Detect which cell encompasses the target text, then output its (x, y) center coordinate. 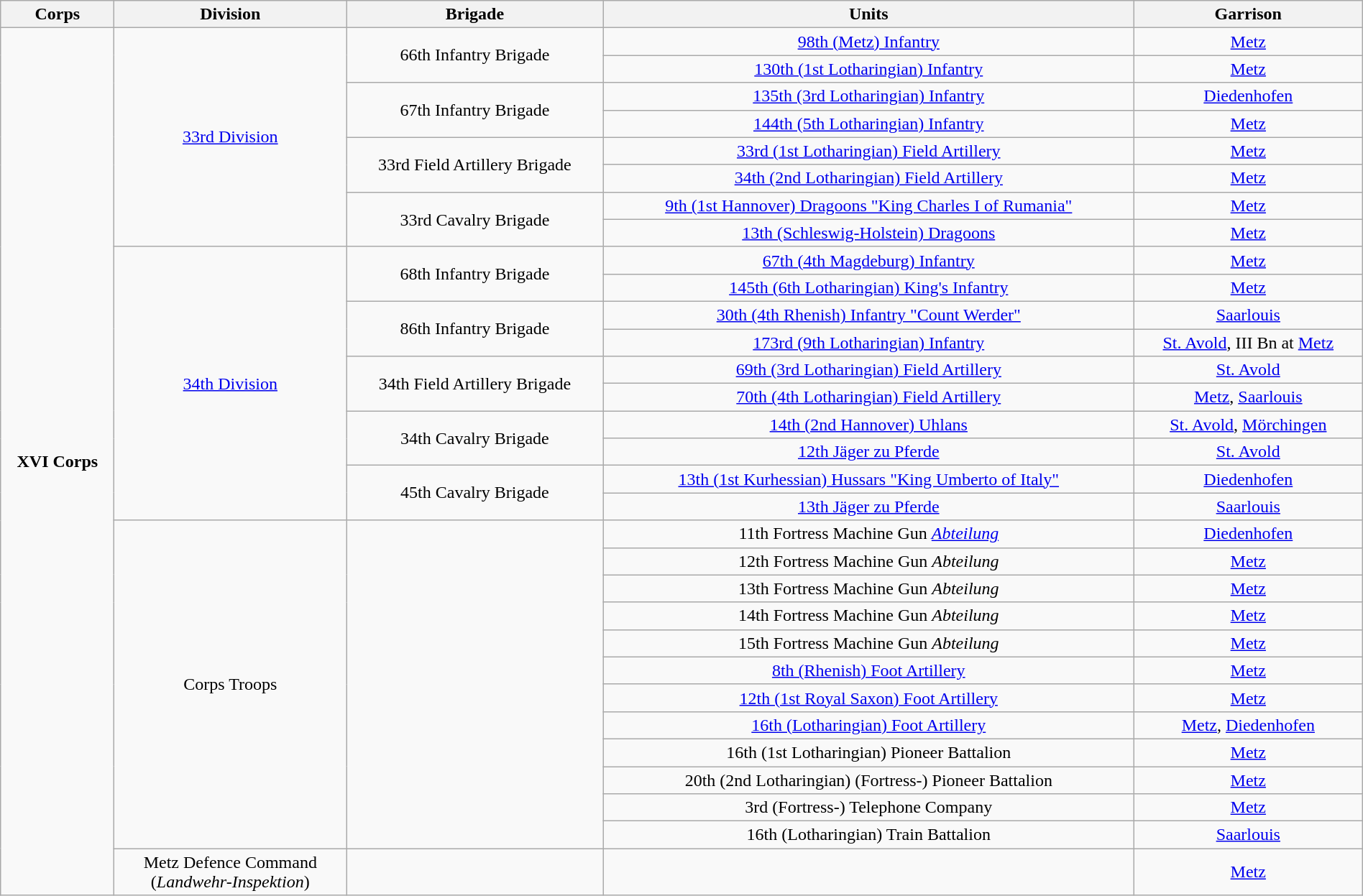
33rd Cavalry Brigade (475, 219)
13th (1st Kurhessian) Hussars "King Umberto of Italy" (868, 479)
86th Infantry Brigade (475, 328)
St. Avold, Mörchingen (1248, 425)
11th Fortress Machine Gun Abteilung (868, 534)
173rd (9th Lotharingian) Infantry (868, 343)
145th (6th Lotharingian) King's Infantry (868, 287)
66th Infantry Brigade (475, 55)
98th (Metz) Infantry (868, 42)
33rd (1st Lotharingian) Field Artillery (868, 151)
33rd Field Artillery Brigade (475, 165)
70th (4th Lotharingian) Field Artillery (868, 397)
15th Fortress Machine Gun Abteilung (868, 643)
Metz, Diedenhofen (1248, 725)
14th Fortress Machine Gun Abteilung (868, 616)
3rd (Fortress-) Telephone Company (868, 808)
Corps Troops (230, 684)
16th (1st Lotharingian) Pioneer Battalion (868, 752)
Metz, Saarlouis (1248, 397)
16th (Lotharingian) Train Battalion (868, 835)
30th (4th Rhenish) Infantry "Count Werder" (868, 315)
Units (868, 14)
13th (Schleswig-Holstein) Dragoons (868, 233)
16th (Lotharingian) Foot Artillery (868, 725)
34th Field Artillery Brigade (475, 384)
33rd Division (230, 137)
69th (3rd Lotharingian) Field Artillery (868, 370)
Brigade (475, 14)
13th Fortress Machine Gun Abteilung (868, 588)
67th (4th Magdeburg) Infantry (868, 260)
12th Jäger zu Pferde (868, 452)
14th (2nd Hannover) Uhlans (868, 425)
34th Cavalry Brigade (475, 438)
13th Jäger zu Pferde (868, 507)
XVI Corps (58, 461)
135th (3rd Lotharingian) Infantry (868, 96)
9th (1st Hannover) Dragoons "King Charles I of Rumania" (868, 205)
20th (2nd Lotharingian) (Fortress-) Pioneer Battalion (868, 780)
12th Fortress Machine Gun Abteilung (868, 561)
34th (2nd Lotharingian) Field Artillery (868, 178)
St. Avold, III Bn at Metz (1248, 343)
Garrison (1248, 14)
Metz Defence Command(Landwehr-Inspektion) (230, 872)
Division (230, 14)
12th (1st Royal Saxon) Foot Artillery (868, 698)
45th Cavalry Brigade (475, 493)
34th Division (230, 384)
8th (Rhenish) Foot Artillery (868, 670)
Corps (58, 14)
130th (1st Lotharingian) Infantry (868, 69)
68th Infantry Brigade (475, 274)
67th Infantry Brigade (475, 110)
144th (5th Lotharingian) Infantry (868, 124)
